Return (x, y) of the center of cell containing provided text 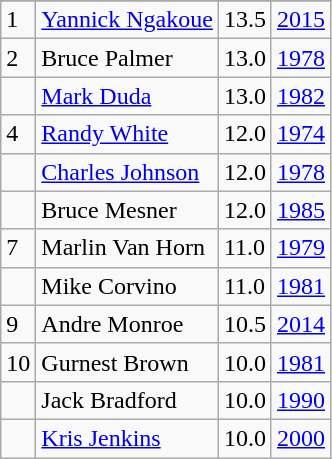
9 (18, 324)
7 (18, 248)
13.5 (244, 20)
2014 (300, 324)
1990 (300, 400)
4 (18, 134)
1 (18, 20)
Charles Johnson (128, 172)
1982 (300, 96)
Kris Jenkins (128, 438)
1979 (300, 248)
Gurnest Brown (128, 362)
Randy White (128, 134)
2015 (300, 20)
10 (18, 362)
2000 (300, 438)
Bruce Mesner (128, 210)
Andre Monroe (128, 324)
1985 (300, 210)
Bruce Palmer (128, 58)
2 (18, 58)
Yannick Ngakoue (128, 20)
Jack Bradford (128, 400)
1974 (300, 134)
Mark Duda (128, 96)
Marlin Van Horn (128, 248)
10.5 (244, 324)
Mike Corvino (128, 286)
